For the text-containing cell, return its midpoint in [X, Y] coordinate format. 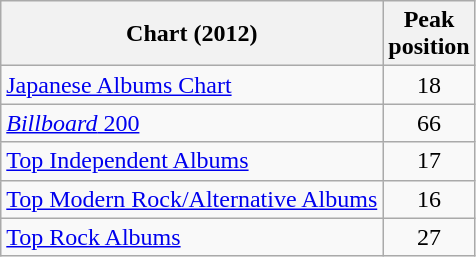
Top Modern Rock/Alternative Albums [192, 199]
16 [429, 199]
17 [429, 161]
Top Rock Albums [192, 237]
Billboard 200 [192, 123]
Top Independent Albums [192, 161]
Peakposition [429, 34]
Chart (2012) [192, 34]
Japanese Albums Chart [192, 85]
66 [429, 123]
27 [429, 237]
18 [429, 85]
